Output the [X, Y] coordinate of the center of the cell containing the given text.  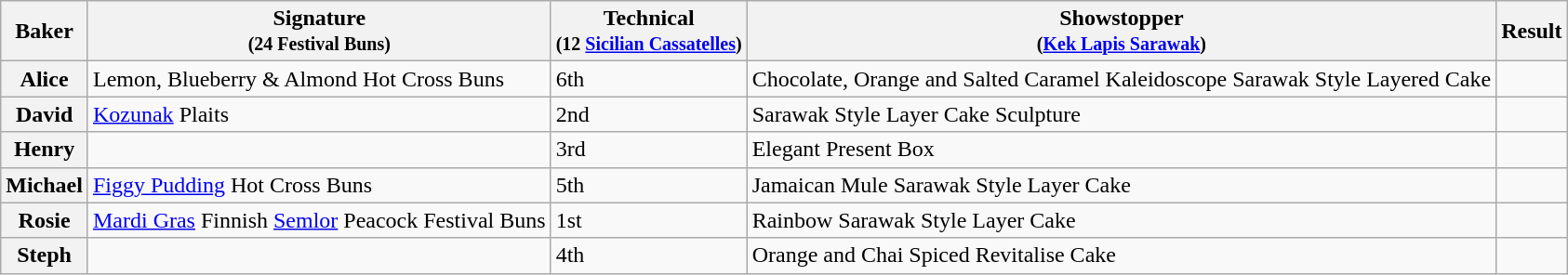
3rd [649, 150]
Rainbow Sarawak Style Layer Cake [1122, 220]
Figgy Pudding Hot Cross Buns [319, 185]
Kozunak Plaits [319, 114]
Showstopper(Kek Lapis Sarawak) [1122, 32]
Mardi Gras Finnish Semlor Peacock Festival Buns [319, 220]
2nd [649, 114]
4th [649, 255]
Henry [45, 150]
1st [649, 220]
Elegant Present Box [1122, 150]
Result [1532, 32]
Steph [45, 255]
Baker [45, 32]
Technical(12 Sicilian Cassatelles) [649, 32]
Michael [45, 185]
Sarawak Style Layer Cake Sculpture [1122, 114]
Orange and Chai Spiced Revitalise Cake [1122, 255]
David [45, 114]
Chocolate, Orange and Salted Caramel Kaleidoscope Sarawak Style Layered Cake [1122, 79]
Rosie [45, 220]
Jamaican Mule Sarawak Style Layer Cake [1122, 185]
5th [649, 185]
Signature(24 Festival Buns) [319, 32]
6th [649, 79]
Lemon, Blueberry & Almond Hot Cross Buns [319, 79]
Alice [45, 79]
